Capture the cell that displays the provided text and extract its [x, y] central coordinate. 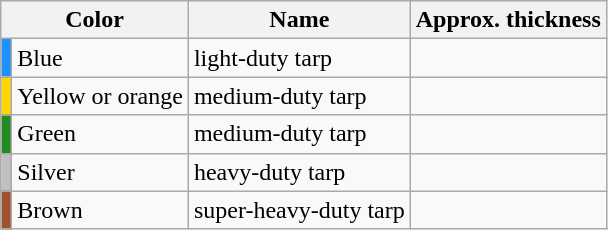
Yellow or orange [100, 96]
super-heavy-duty tarp [299, 210]
Silver [100, 172]
Green [100, 134]
Color [95, 20]
heavy-duty tarp [299, 172]
Brown [100, 210]
Name [299, 20]
Approx. thickness [508, 20]
Blue [100, 58]
light-duty tarp [299, 58]
